From the cell containing the given text, extract its center point as (X, Y) coordinate. 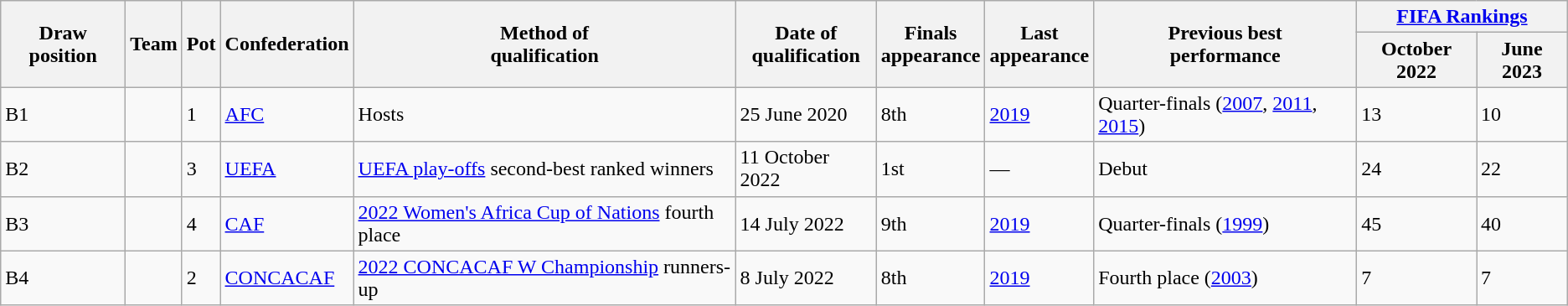
45 (1417, 223)
Quarter-finals (2007, 2011, 2015) (1225, 114)
Debut (1225, 169)
9th (931, 223)
October 2022 (1417, 60)
24 (1417, 169)
1st (931, 169)
UEFA play-offs second-best ranked winners (544, 169)
Finalsappearance (931, 44)
Team (154, 44)
25 June 2020 (806, 114)
CAF (286, 223)
10 (1523, 114)
3 (201, 169)
14 July 2022 (806, 223)
Pot (201, 44)
Method ofqualification (544, 44)
2022 CONCACAF W Championship runners-up (544, 278)
CONCACAF (286, 278)
B4 (64, 278)
UEFA (286, 169)
2022 Women's Africa Cup of Nations fourth place (544, 223)
Confederation (286, 44)
1 (201, 114)
B2 (64, 169)
Lastappearance (1039, 44)
B1 (64, 114)
8 July 2022 (806, 278)
Hosts (544, 114)
Date ofqualification (806, 44)
FIFA Rankings (1462, 17)
Previous bestperformance (1225, 44)
AFC (286, 114)
Quarter-finals (1999) (1225, 223)
Draw position (64, 44)
22 (1523, 169)
B3 (64, 223)
11 October 2022 (806, 169)
June 2023 (1523, 60)
Fourth place (2003) (1225, 278)
2 (201, 278)
4 (201, 223)
— (1039, 169)
40 (1523, 223)
13 (1417, 114)
